Locate the cell with the specified text and output its [X, Y] center coordinate. 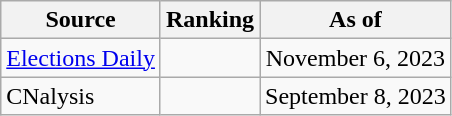
As of [356, 20]
CNalysis [81, 96]
Source [81, 20]
Ranking [210, 20]
Elections Daily [81, 58]
September 8, 2023 [356, 96]
November 6, 2023 [356, 58]
